Find where the given text appears and provide that cell's center as [x, y] coordinate. 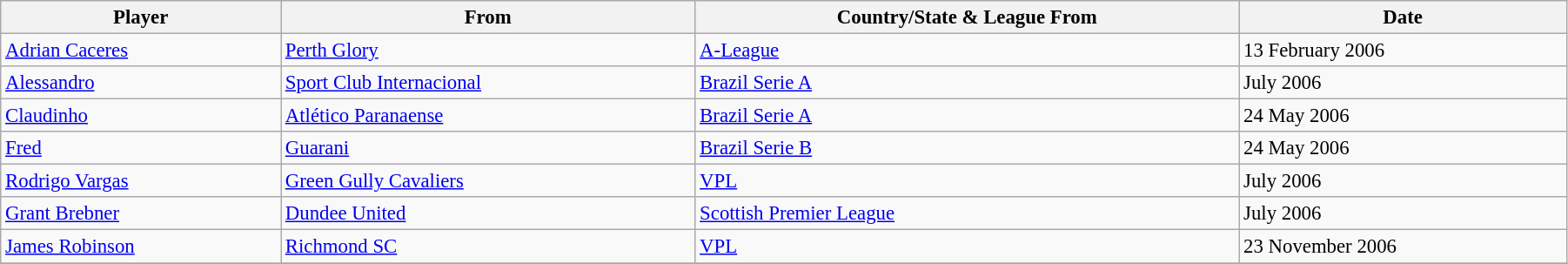
Grant Brebner [141, 213]
James Robinson [141, 247]
Richmond SC [488, 247]
Adrian Caceres [141, 51]
Player [141, 17]
Perth Glory [488, 51]
Dundee United [488, 213]
Country/State & League From [968, 17]
Guarani [488, 148]
Rodrigo Vargas [141, 181]
Atlético Paranaense [488, 116]
From [488, 17]
Sport Club Internacional [488, 83]
Green Gully Cavaliers [488, 181]
A-League [968, 51]
Claudinho [141, 116]
Alessandro [141, 83]
Fred [141, 148]
Scottish Premier League [968, 213]
13 February 2006 [1403, 51]
Date [1403, 17]
Brazil Serie B [968, 148]
23 November 2006 [1403, 247]
